Scan for the cell matching the given text and deliver its (X, Y) coordinate at center. 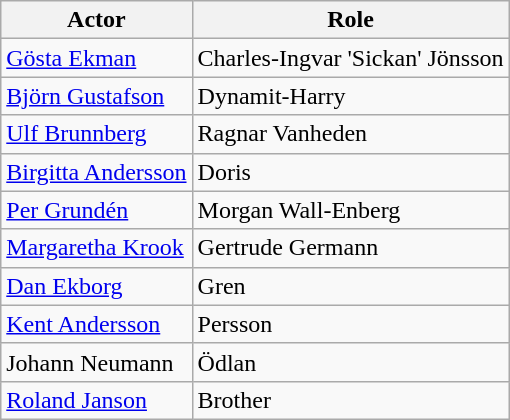
Per Grundén (96, 210)
Kent Andersson (96, 324)
Ragnar Vanheden (350, 134)
Role (350, 20)
Ulf Brunnberg (96, 134)
Roland Janson (96, 400)
Brother (350, 400)
Margaretha Krook (96, 248)
Dynamit-Harry (350, 96)
Gren (350, 286)
Morgan Wall-Enberg (350, 210)
Björn Gustafson (96, 96)
Gertrude Germann (350, 248)
Dan Ekborg (96, 286)
Actor (96, 20)
Gösta Ekman (96, 58)
Birgitta Andersson (96, 172)
Persson (350, 324)
Doris (350, 172)
Charles-Ingvar 'Sickan' Jönsson (350, 58)
Johann Neumann (96, 362)
Ödlan (350, 362)
